Find where the given text appears and provide that cell's center as (X, Y) coordinate. 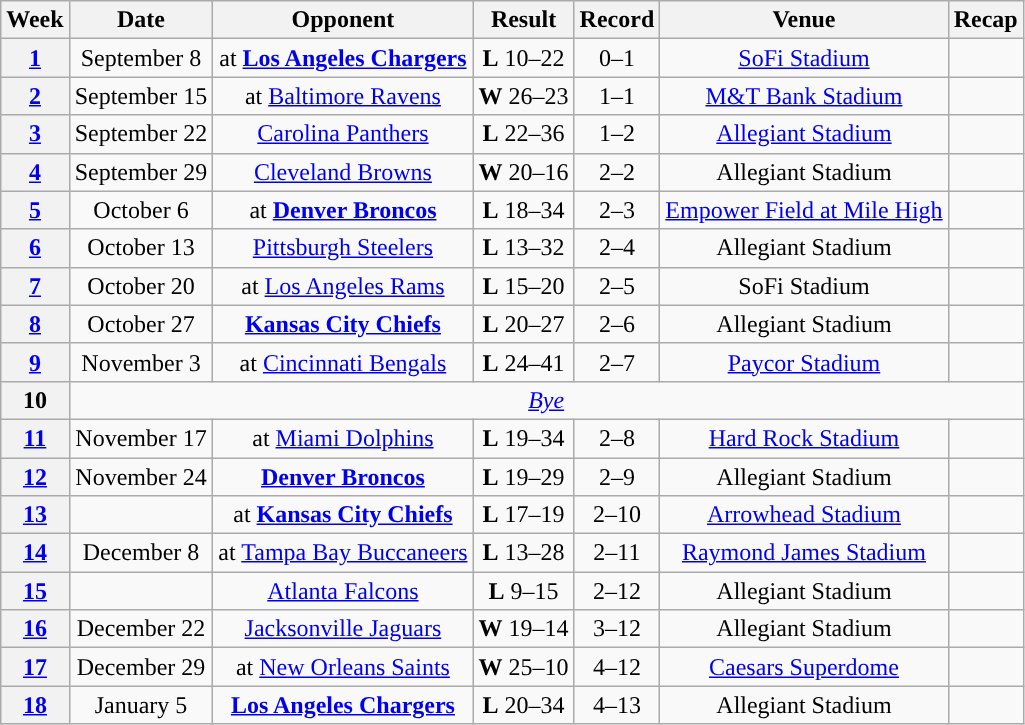
December 29 (141, 667)
September 29 (141, 172)
December 8 (141, 553)
Los Angeles Chargers (343, 705)
W 19–14 (524, 629)
Arrowhead Stadium (804, 515)
October 13 (141, 248)
L 13–32 (524, 248)
Paycor Stadium (804, 362)
November 17 (141, 438)
Kansas City Chiefs (343, 324)
Opponent (343, 20)
L 17–19 (524, 515)
2–7 (617, 362)
2–12 (617, 591)
Recap (986, 20)
14 (35, 553)
at New Orleans Saints (343, 667)
L 13–28 (524, 553)
L 19–34 (524, 438)
13 (35, 515)
at Baltimore Ravens (343, 96)
Atlanta Falcons (343, 591)
January 5 (141, 705)
Record (617, 20)
7 (35, 286)
2–4 (617, 248)
Carolina Panthers (343, 134)
L 15–20 (524, 286)
L 19–29 (524, 477)
L 20–34 (524, 705)
1 (35, 58)
8 (35, 324)
2–5 (617, 286)
L 20–27 (524, 324)
L 10–22 (524, 58)
5 (35, 210)
at Kansas City Chiefs (343, 515)
W 20–16 (524, 172)
September 22 (141, 134)
at Denver Broncos (343, 210)
Pittsburgh Steelers (343, 248)
Bye (546, 400)
4–12 (617, 667)
9 (35, 362)
September 15 (141, 96)
18 (35, 705)
Raymond James Stadium (804, 553)
2 (35, 96)
10 (35, 400)
11 (35, 438)
1–2 (617, 134)
6 (35, 248)
October 6 (141, 210)
2–10 (617, 515)
17 (35, 667)
4 (35, 172)
Cleveland Browns (343, 172)
at Miami Dolphins (343, 438)
16 (35, 629)
November 24 (141, 477)
at Los Angeles Chargers (343, 58)
L 22–36 (524, 134)
M&T Bank Stadium (804, 96)
at Tampa Bay Buccaneers (343, 553)
2–11 (617, 553)
Caesars Superdome (804, 667)
W 25–10 (524, 667)
2–2 (617, 172)
L 24–41 (524, 362)
October 20 (141, 286)
3–12 (617, 629)
Empower Field at Mile High (804, 210)
4–13 (617, 705)
15 (35, 591)
September 8 (141, 58)
0–1 (617, 58)
2–8 (617, 438)
L 18–34 (524, 210)
November 3 (141, 362)
3 (35, 134)
12 (35, 477)
at Cincinnati Bengals (343, 362)
Hard Rock Stadium (804, 438)
2–3 (617, 210)
Result (524, 20)
October 27 (141, 324)
Denver Broncos (343, 477)
1–1 (617, 96)
2–6 (617, 324)
Jacksonville Jaguars (343, 629)
Date (141, 20)
W 26–23 (524, 96)
2–9 (617, 477)
at Los Angeles Rams (343, 286)
December 22 (141, 629)
Venue (804, 20)
Week (35, 20)
L 9–15 (524, 591)
